Extract the (x, y) coordinate from the center of the cell holding the provided text.  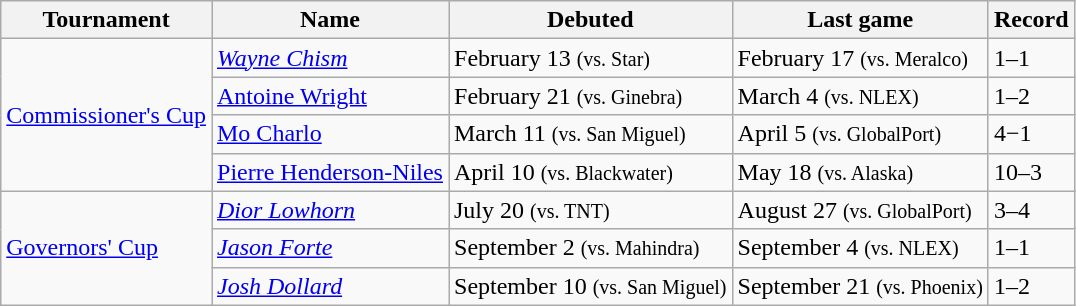
Antoine Wright (330, 96)
Commissioner's Cup (106, 115)
Mo Charlo (330, 134)
September 2 (vs. Mahindra) (590, 248)
September 4 (vs. NLEX) (860, 248)
Dior Lowhorn (330, 210)
3–4 (1031, 210)
September 21 (vs. Phoenix) (860, 286)
May 18 (vs. Alaska) (860, 172)
Governors' Cup (106, 248)
February 21 (vs. Ginebra) (590, 96)
Last game (860, 20)
Debuted (590, 20)
Wayne Chism (330, 58)
Tournament (106, 20)
4−1 (1031, 134)
April 5 (vs. GlobalPort) (860, 134)
10–3 (1031, 172)
Pierre Henderson-Niles (330, 172)
September 10 (vs. San Miguel) (590, 286)
Josh Dollard (330, 286)
April 10 (vs. Blackwater) (590, 172)
Name (330, 20)
July 20 (vs. TNT) (590, 210)
August 27 (vs. GlobalPort) (860, 210)
February 13 (vs. Star) (590, 58)
Jason Forte (330, 248)
Record (1031, 20)
March 11 (vs. San Miguel) (590, 134)
March 4 (vs. NLEX) (860, 96)
February 17 (vs. Meralco) (860, 58)
